For the text-containing cell, return its midpoint in [x, y] coordinate format. 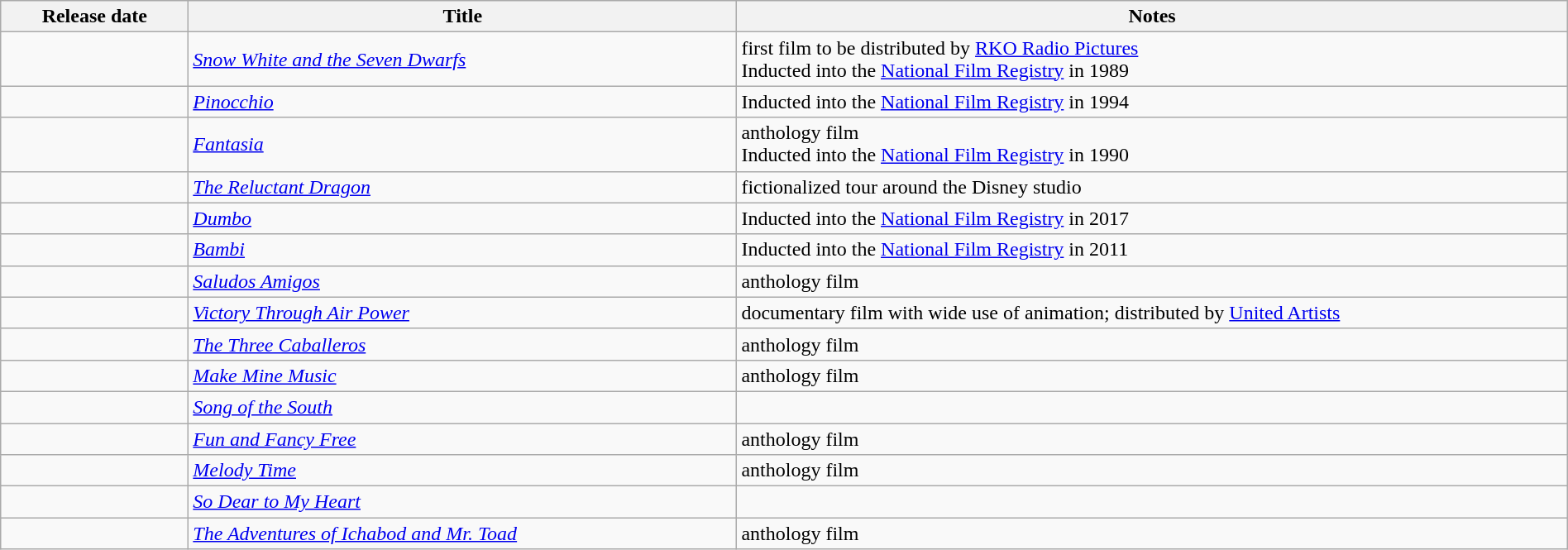
The Reluctant Dragon [463, 187]
Pinocchio [463, 102]
Notes [1152, 17]
Inducted into the National Film Registry in 1994 [1152, 102]
So Dear to My Heart [463, 502]
Dumbo [463, 218]
The Adventures of Ichabod and Mr. Toad [463, 533]
anthology filmInducted into the National Film Registry in 1990 [1152, 144]
Song of the South [463, 407]
Saludos Amigos [463, 281]
The Three Caballeros [463, 344]
Inducted into the National Film Registry in 2017 [1152, 218]
Snow White and the Seven Dwarfs [463, 60]
Fantasia [463, 144]
fictionalized tour around the Disney studio [1152, 187]
Inducted into the National Film Registry in 2011 [1152, 250]
first film to be distributed by RKO Radio PicturesInducted into the National Film Registry in 1989 [1152, 60]
Fun and Fancy Free [463, 439]
Bambi [463, 250]
Victory Through Air Power [463, 313]
documentary film with wide use of animation; distributed by United Artists [1152, 313]
Release date [94, 17]
Title [463, 17]
Make Mine Music [463, 375]
Melody Time [463, 471]
